Extract the [x, y] coordinate from the center of the cell holding the provided text.  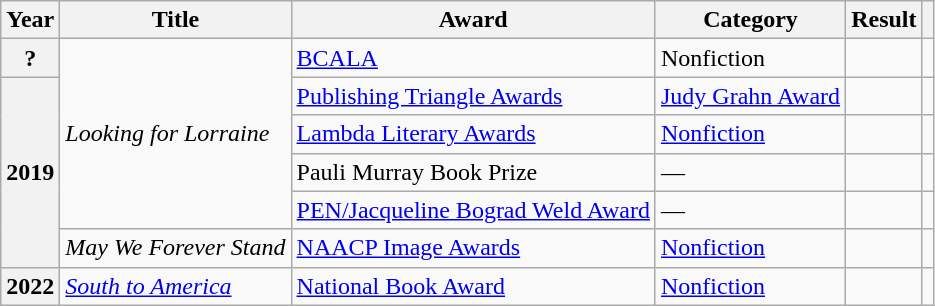
Title [176, 20]
Looking for Lorraine [176, 134]
Pauli Murray Book Prize [473, 172]
BCALA [473, 58]
Award [473, 20]
PEN/Jacqueline Bograd Weld Award [473, 210]
Publishing Triangle Awards [473, 96]
Result [884, 20]
NAACP Image Awards [473, 248]
Year [30, 20]
National Book Award [473, 286]
Category [750, 20]
Lambda Literary Awards [473, 134]
May We Forever Stand [176, 248]
2019 [30, 172]
Judy Grahn Award [750, 96]
? [30, 58]
2022 [30, 286]
South to America [176, 286]
